Pinpoint the cell where the given text exists, returning its [x, y] midpoint coordinate. 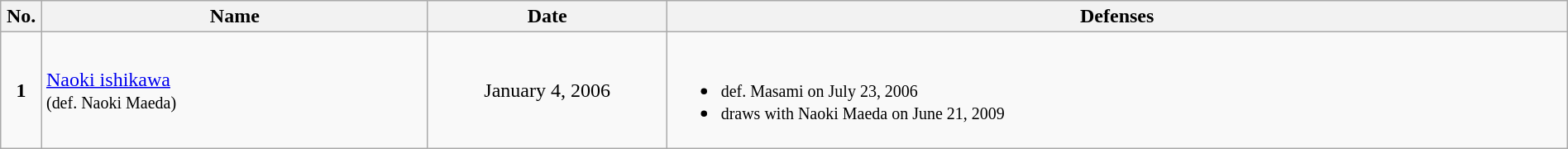
1 [22, 90]
Date [547, 17]
Defenses [1116, 17]
Name [235, 17]
def. Masami on July 23, 2006 draws with Naoki Maeda on June 21, 2009 [1116, 90]
No. [22, 17]
January 4, 2006 [547, 90]
Naoki ishikawa (def. Naoki Maeda) [235, 90]
